Return the [X, Y] coordinate for the center point of the cell that contains the specified text.  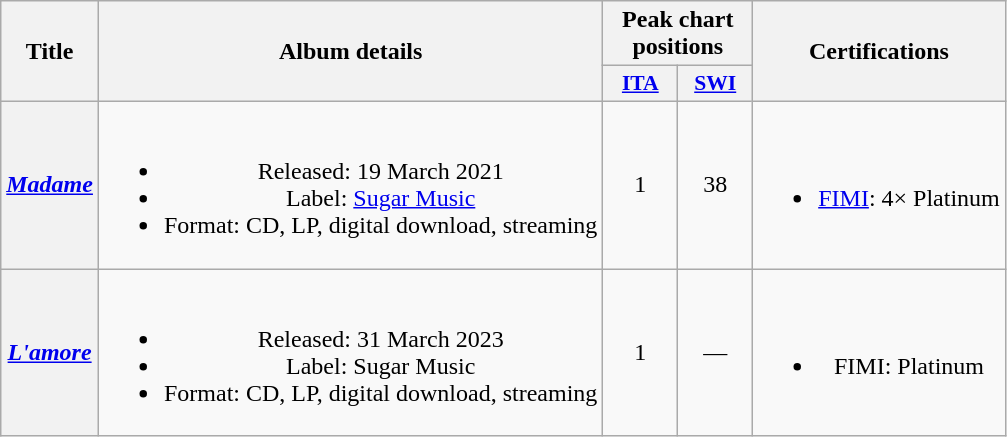
Released: 31 March 2023Label: Sugar MusicFormat: CD, LP, digital download, streaming [350, 352]
— [716, 352]
ITA [640, 84]
Certifications [880, 52]
FIMI: 4× Platinum [880, 184]
Title [50, 52]
Album details [350, 52]
Peak chart positions [678, 34]
Madame [50, 184]
38 [716, 184]
Released: 19 March 2021Label: Sugar MusicFormat: CD, LP, digital download, streaming [350, 184]
SWI [716, 84]
L'amore [50, 352]
FIMI: Platinum [880, 352]
